Provide the (X, Y) coordinate of the cell's center where the given text is located.  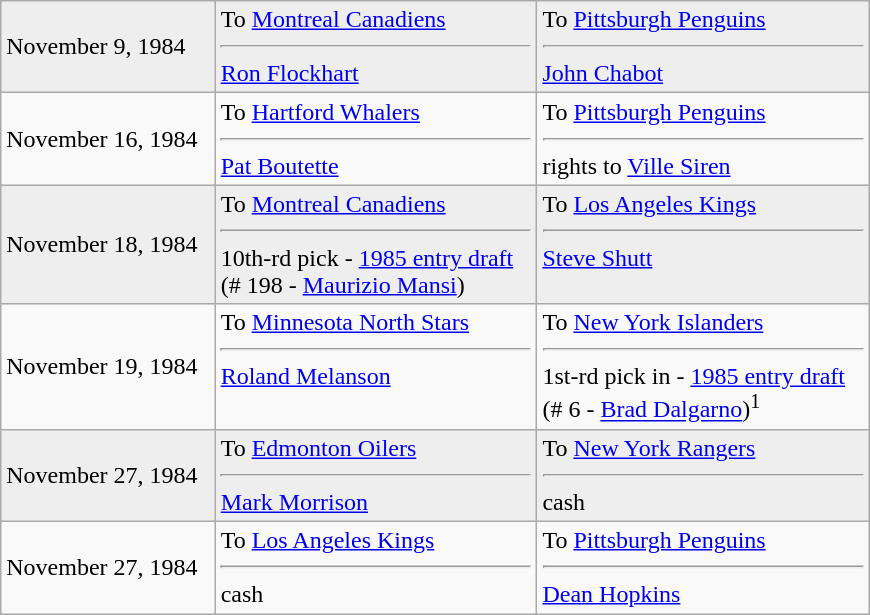
To Pittsburgh Penguinsrights to Ville Siren (703, 139)
November 16, 1984 (108, 139)
To Edmonton OilersMark Morrison (376, 475)
To Los Angeles Kingscash (376, 568)
To Pittsburgh PenguinsDean Hopkins (703, 568)
To New York Islanders1st-rd pick in - 1985 entry draft(# 6 - Brad Dalgarno)1 (703, 367)
To Pittsburgh PenguinsJohn Chabot (703, 47)
November 19, 1984 (108, 367)
November 18, 1984 (108, 244)
To Montreal CanadiensRon Flockhart (376, 47)
To New York Rangerscash (703, 475)
To Hartford WhalersPat Boutette (376, 139)
November 9, 1984 (108, 47)
To Minnesota North StarsRoland Melanson (376, 367)
To Los Angeles KingsSteve Shutt (703, 244)
To Montreal Canadiens10th-rd pick - 1985 entry draft(# 198 - Maurizio Mansi) (376, 244)
